Identify which cell holds the provided text, then report its [X, Y] central coordinate. 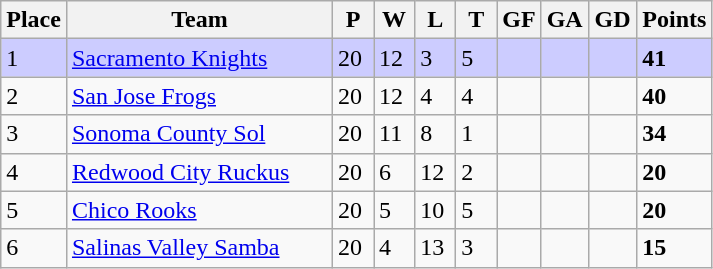
Salinas Valley Samba [199, 248]
Redwood City Ruckus [199, 172]
P [354, 20]
Points [674, 20]
GF [519, 20]
San Jose Frogs [199, 96]
GD [612, 20]
T [476, 20]
11 [394, 134]
41 [674, 58]
Sonoma County Sol [199, 134]
34 [674, 134]
GA [564, 20]
Chico Rooks [199, 210]
15 [674, 248]
Sacramento Knights [199, 58]
W [394, 20]
Team [199, 20]
L [436, 20]
8 [436, 134]
40 [674, 96]
Place [34, 20]
13 [436, 248]
10 [436, 210]
